Search for the cell housing the specified text and yield its (x, y) center coordinate. 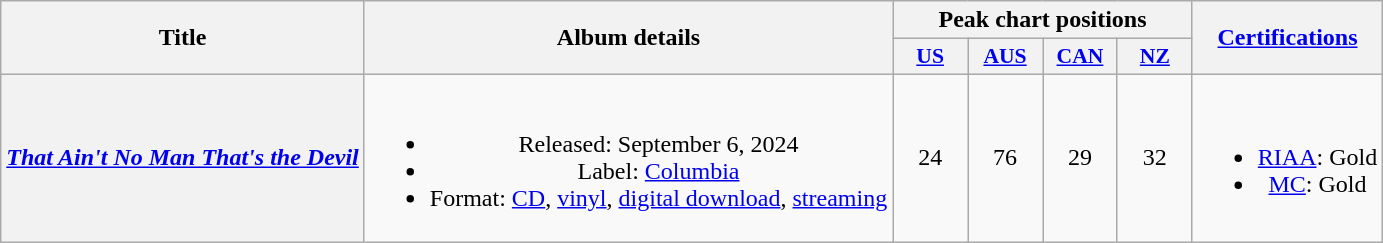
Certifications (1287, 38)
That Ain't No Man That's the Devil (183, 158)
AUS (1006, 57)
76 (1006, 158)
24 (930, 158)
32 (1154, 158)
US (930, 57)
Peak chart positions (1043, 20)
29 (1080, 158)
RIAA: GoldMC: Gold (1287, 158)
NZ (1154, 57)
Released: September 6, 2024Label: ColumbiaFormat: CD, vinyl, digital download, streaming (628, 158)
CAN (1080, 57)
Album details (628, 38)
Title (183, 38)
